Provide the [X, Y] coordinate of the cell's center where the given text is located.  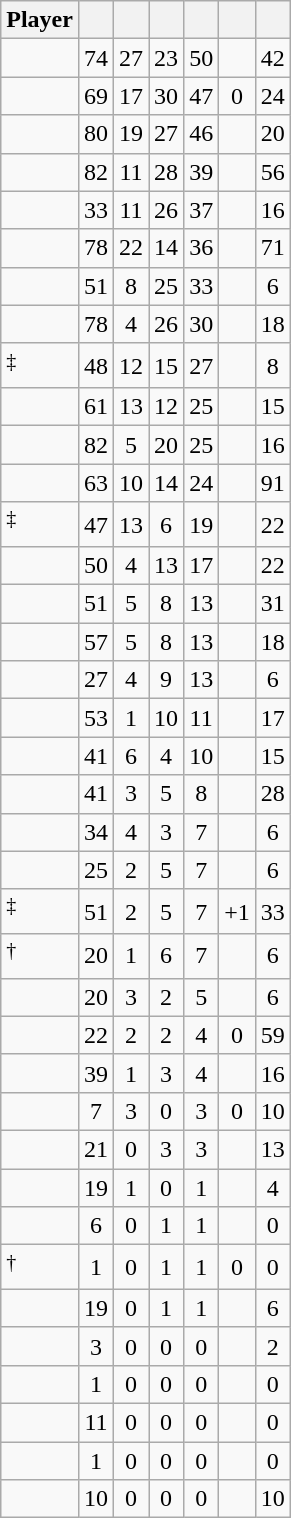
37 [202, 210]
23 [166, 58]
48 [96, 366]
9 [166, 680]
63 [96, 483]
71 [272, 248]
36 [202, 248]
69 [96, 96]
57 [96, 642]
42 [272, 58]
31 [272, 604]
59 [272, 1035]
91 [272, 483]
+1 [238, 912]
21 [96, 1150]
34 [96, 832]
46 [202, 134]
Player [40, 20]
61 [96, 407]
74 [96, 58]
80 [96, 134]
53 [96, 718]
56 [272, 172]
